Return the (X, Y) coordinate for the center point of the cell that contains the specified text.  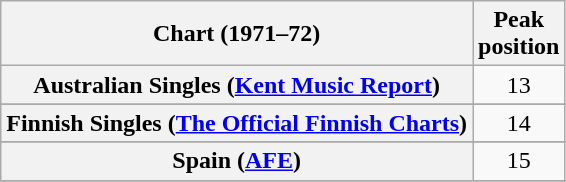
Spain (AFE) (237, 161)
Finnish Singles (The Official Finnish Charts) (237, 123)
Peakposition (519, 34)
15 (519, 161)
13 (519, 85)
Australian Singles (Kent Music Report) (237, 85)
Chart (1971–72) (237, 34)
14 (519, 123)
